Scan for the cell matching the given text and deliver its [X, Y] coordinate at center. 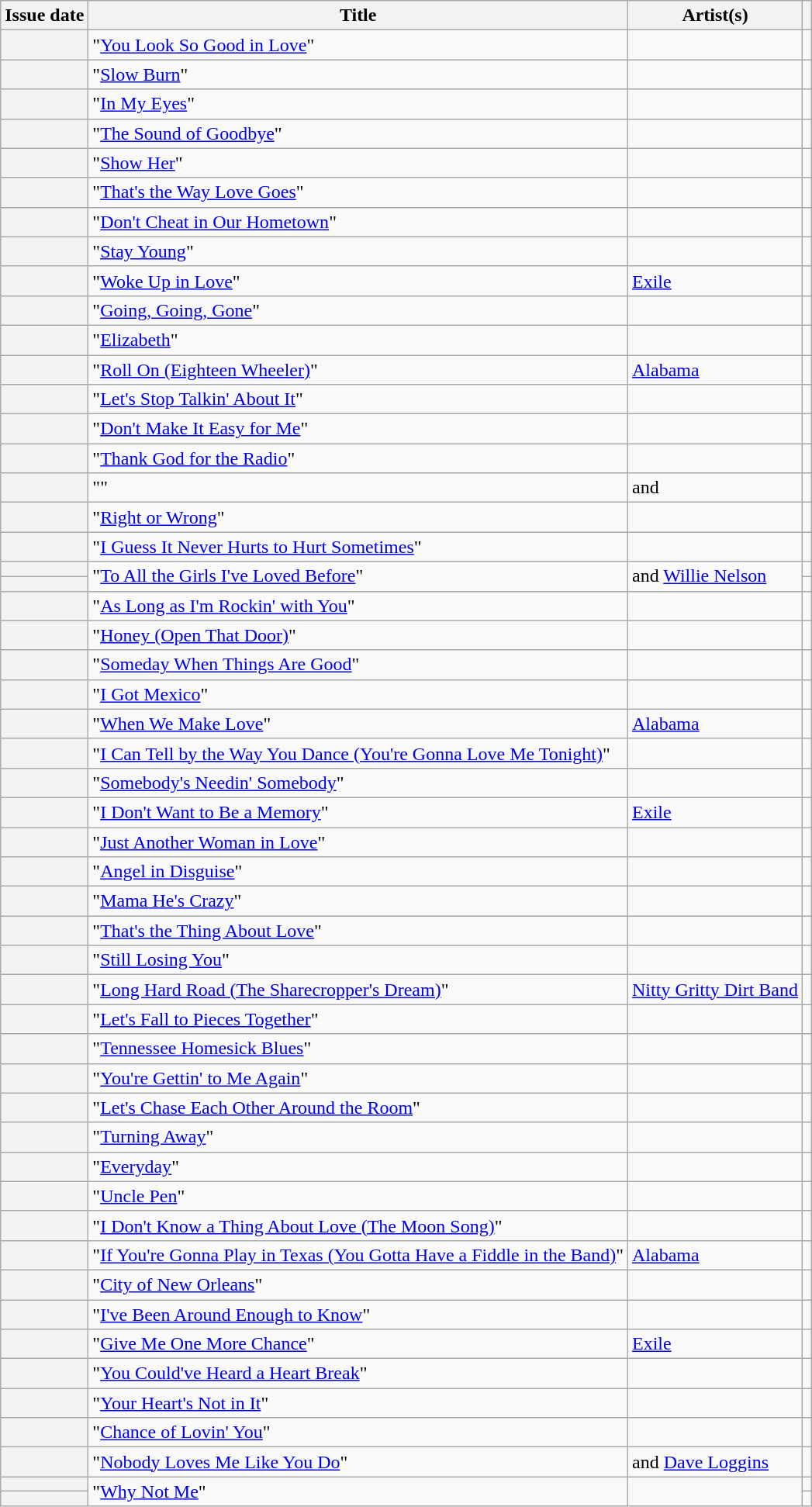
"Elizabeth" [358, 340]
"Mama He's Crazy" [358, 901]
"Your Heart's Not in It" [358, 1403]
"I Don't Want to Be a Memory" [358, 812]
"In My Eyes" [358, 104]
"I Can Tell by the Way You Dance (You're Gonna Love Me Tonight)" [358, 753]
"Let's Chase Each Other Around the Room" [358, 1108]
and [715, 488]
"Tennessee Homesick Blues" [358, 1049]
"Nobody Loves Me Like You Do" [358, 1462]
"That's the Way Love Goes" [358, 192]
"Give Me One More Chance" [358, 1344]
"Let's Stop Talkin' About It" [358, 399]
"Chance of Lovin' You" [358, 1433]
"Still Losing You" [358, 960]
"Right or Wrong" [358, 517]
"I Got Mexico" [358, 694]
"You Could've Heard a Heart Break" [358, 1374]
"Stay Young" [358, 251]
"When We Make Love" [358, 724]
"Angel in Disguise" [358, 872]
and Dave Loggins [715, 1462]
"Uncle Pen" [358, 1196]
"Honey (Open That Door)" [358, 635]
"Slow Burn" [358, 74]
and Willie Nelson [715, 576]
"Woke Up in Love" [358, 281]
"As Long as I'm Rockin' with You" [358, 606]
"Just Another Woman in Love" [358, 842]
"City of New Orleans" [358, 1284]
"Roll On (Eighteen Wheeler)" [358, 370]
"Somebody's Needin' Somebody" [358, 783]
"Turning Away" [358, 1137]
"The Sound of Goodbye" [358, 133]
"Don't Cheat in Our Hometown" [358, 222]
"Let's Fall to Pieces Together" [358, 1019]
Title [358, 16]
"Long Hard Road (The Sharecropper's Dream)" [358, 990]
"Don't Make It Easy for Me" [358, 429]
"To All the Girls I've Loved Before" [358, 576]
"I Guess It Never Hurts to Hurt Sometimes" [358, 547]
Nitty Gritty Dirt Band [715, 990]
"" [358, 488]
"Going, Going, Gone" [358, 310]
"I Don't Know a Thing About Love (The Moon Song)" [358, 1225]
"Thank God for the Radio" [358, 458]
Artist(s) [715, 16]
"Show Her" [358, 163]
"Everyday" [358, 1167]
"You're Gettin' to Me Again" [358, 1078]
"That's the Thing About Love" [358, 931]
"Why Not Me" [358, 1491]
Issue date [45, 16]
"Someday When Things Are Good" [358, 665]
"I've Been Around Enough to Know" [358, 1315]
"If You're Gonna Play in Texas (You Gotta Have a Fiddle in the Band)" [358, 1255]
"You Look So Good in Love" [358, 45]
